Return [x, y] of the center of cell containing provided text 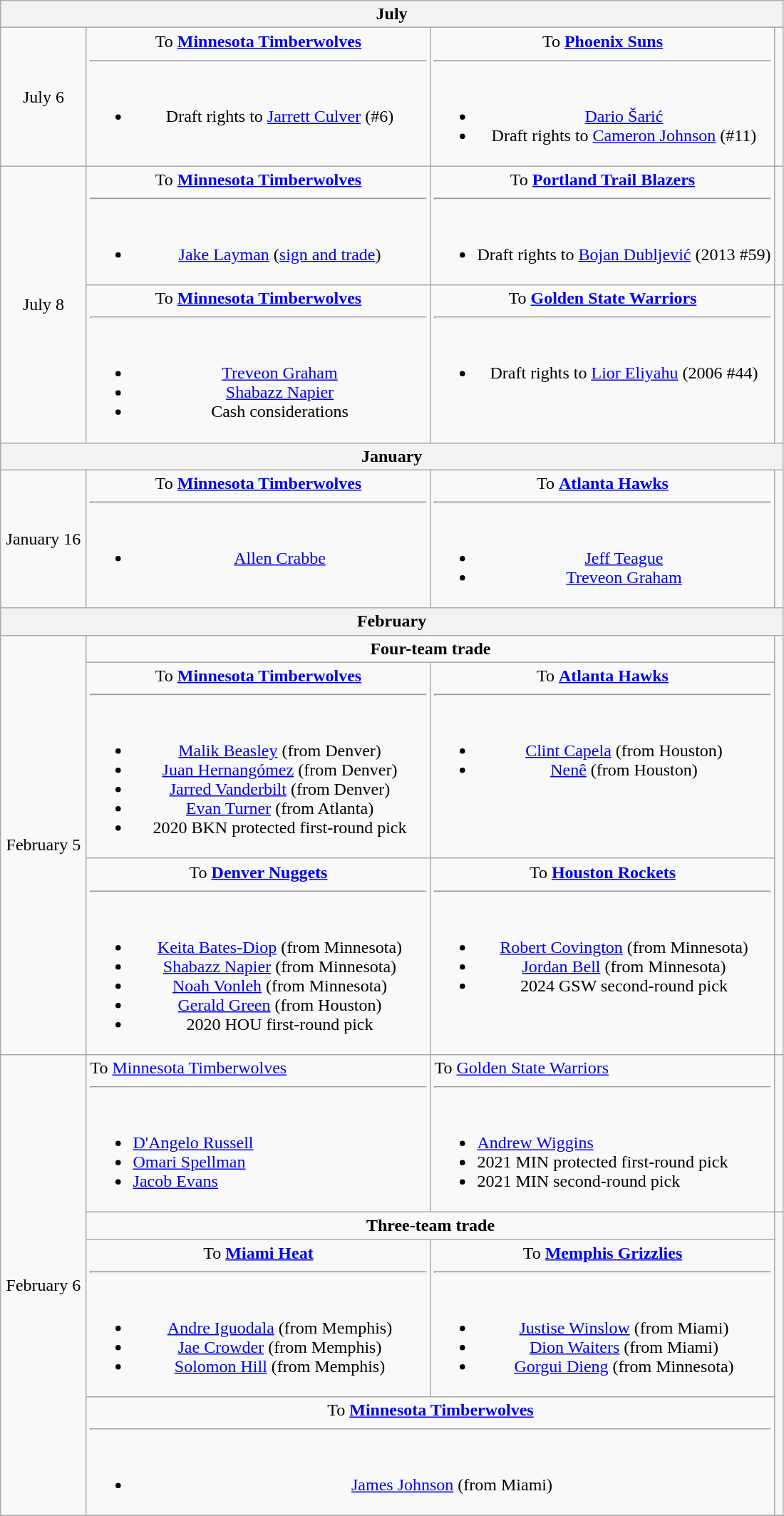
To Atlanta HawksClint Capela (from Houston)Nenê (from Houston) [603, 760]
To Minnesota TimberwolvesTreveon GrahamShabazz NapierCash considerations [258, 363]
July 6 [43, 97]
To Phoenix SunsDario ŠarićDraft rights to Cameron Johnson (#11) [603, 97]
To Golden State WarriorsAndrew Wiggins2021 MIN protected first-round pick2021 MIN second-round pick [603, 1133]
To Miami HeatAndre Iguodala (from Memphis)Jae Crowder (from Memphis)Solomon Hill (from Memphis) [258, 1317]
February [392, 622]
July 8 [43, 304]
To Atlanta HawksJeff TeagueTreveon Graham [603, 539]
Three-team trade [430, 1225]
July [392, 14]
To Houston RocketsRobert Covington (from Minnesota)Jordan Bell (from Minnesota)2024 GSW second-round pick [603, 956]
To Golden State WarriorsDraft rights to Lior Eliyahu (2006 #44) [603, 363]
January [392, 456]
To Minnesota TimberwolvesAllen Crabbe [258, 539]
To Minnesota TimberwolvesD'Angelo RussellOmari SpellmanJacob Evans [258, 1133]
To Portland Trail BlazersDraft rights to Bojan Dubljević (2013 #59) [603, 225]
To Minnesota TimberwolvesJames Johnson (from Miami) [430, 1457]
To Minnesota TimberwolvesJake Layman (sign and trade) [258, 225]
Four-team trade [430, 649]
To Memphis GrizzliesJustise Winslow (from Miami)Dion Waiters (from Miami)Gorgui Dieng (from Minnesota) [603, 1317]
To Minnesota TimberwolvesDraft rights to Jarrett Culver (#6) [258, 97]
February 5 [43, 845]
February 6 [43, 1284]
January 16 [43, 539]
